Return (X, Y) of the center of cell containing provided text 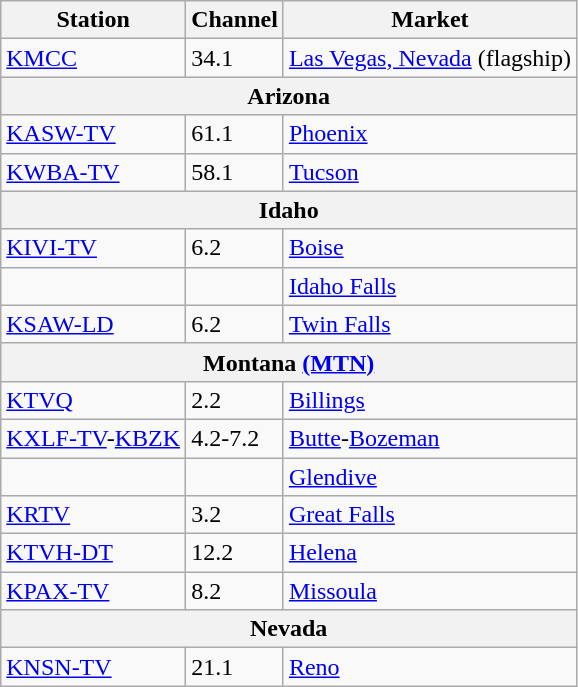
58.1 (235, 172)
4.2-7.2 (235, 438)
Montana (MTN) (289, 362)
KTVQ (94, 400)
KSAW-LD (94, 324)
34.1 (235, 58)
Glendive (430, 477)
21.1 (235, 667)
Station (94, 20)
KWBA-TV (94, 172)
KXLF-TV-KBZK (94, 438)
8.2 (235, 591)
KASW-TV (94, 134)
2.2 (235, 400)
12.2 (235, 553)
Channel (235, 20)
Arizona (289, 96)
Great Falls (430, 515)
Billings (430, 400)
Nevada (289, 629)
Reno (430, 667)
Market (430, 20)
Missoula (430, 591)
Helena (430, 553)
KTVH-DT (94, 553)
Phoenix (430, 134)
KPAX-TV (94, 591)
Butte-Bozeman (430, 438)
Boise (430, 248)
KIVI-TV (94, 248)
Las Vegas, Nevada (flagship) (430, 58)
Tucson (430, 172)
3.2 (235, 515)
Idaho Falls (430, 286)
61.1 (235, 134)
Twin Falls (430, 324)
KMCC (94, 58)
KRTV (94, 515)
KNSN-TV (94, 667)
Idaho (289, 210)
